Scan for the cell matching the given text and deliver its [x, y] coordinate at center. 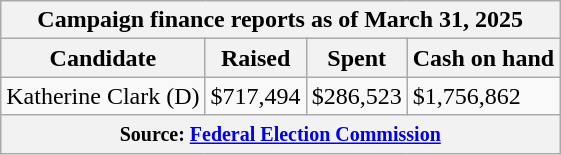
$717,494 [256, 96]
Candidate [103, 58]
Campaign finance reports as of March 31, 2025 [280, 20]
Cash on hand [483, 58]
Katherine Clark (D) [103, 96]
$286,523 [356, 96]
$1,756,862 [483, 96]
Source: Federal Election Commission [280, 134]
Raised [256, 58]
Spent [356, 58]
